Identify which cell holds the provided text, then report its [X, Y] central coordinate. 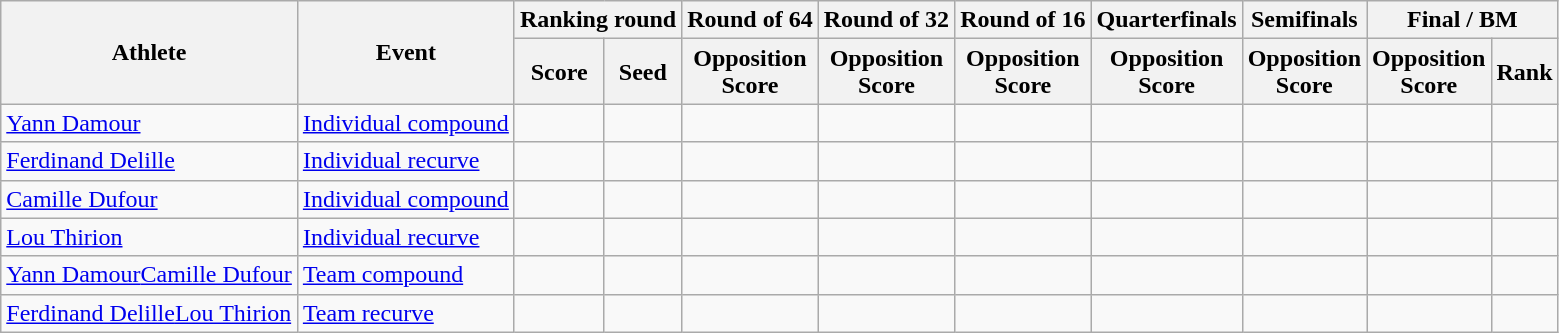
Final / BM [1463, 20]
Team compound [406, 275]
Event [406, 52]
Round of 16 [1023, 20]
Ferdinand DelilleLou Thirion [150, 313]
Quarterfinals [1166, 20]
Camille Dufour [150, 199]
Team recurve [406, 313]
Semifinals [1304, 20]
Score [559, 72]
Lou Thirion [150, 237]
Ranking round [598, 20]
Round of 64 [750, 20]
Seed [643, 72]
Rank [1524, 72]
Round of 32 [886, 20]
Yann Damour [150, 123]
Ferdinand Delille [150, 161]
Yann DamourCamille Dufour [150, 275]
Athlete [150, 52]
